Return the [X, Y] coordinate for the center point of the cell that contains the specified text.  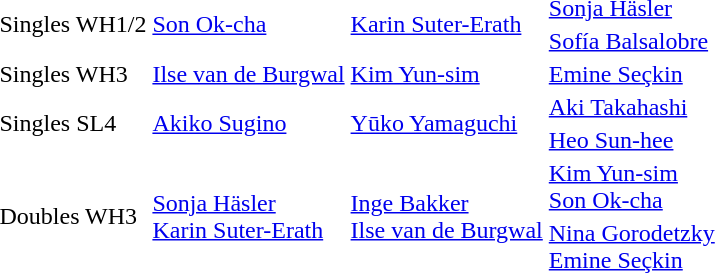
Akiko Sugino [248, 124]
Kim Yun-sim [446, 74]
Ilse van de Burgwal [248, 74]
Yūko Yamaguchi [446, 124]
